Return (x, y) of the center of cell containing provided text 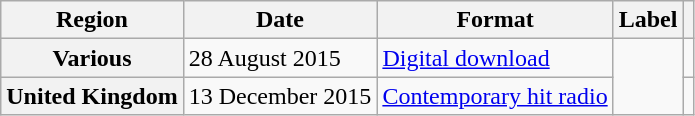
Various (92, 58)
Digital download (495, 58)
Date (280, 20)
United Kingdom (92, 96)
Label (648, 20)
28 August 2015 (280, 58)
13 December 2015 (280, 96)
Format (495, 20)
Region (92, 20)
Contemporary hit radio (495, 96)
